Detect which cell encompasses the target text, then output its [x, y] center coordinate. 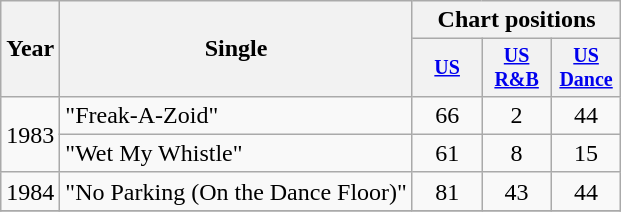
66 [446, 115]
61 [446, 153]
"Wet My Whistle" [236, 153]
15 [586, 153]
USDance [586, 68]
2 [516, 115]
"Freak-A-Zoid" [236, 115]
81 [446, 191]
USR&B [516, 68]
Single [236, 49]
Chart positions [516, 20]
43 [516, 191]
"No Parking (On the Dance Floor)" [236, 191]
8 [516, 153]
Year [30, 49]
1984 [30, 191]
1983 [30, 134]
US [446, 68]
